Return the [X, Y] coordinate for the center point of the cell that contains the specified text.  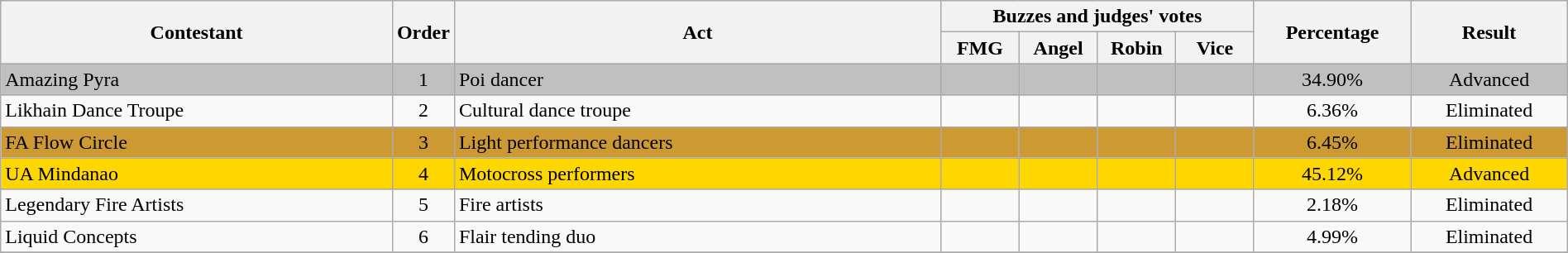
Amazing Pyra [197, 79]
Angel [1059, 48]
34.90% [1331, 79]
Robin [1136, 48]
6.36% [1331, 111]
Poi dancer [697, 79]
UA Mindanao [197, 174]
Buzzes and judges' votes [1098, 17]
5 [423, 205]
Liquid Concepts [197, 236]
Vice [1216, 48]
Cultural dance troupe [697, 111]
Percentage [1331, 32]
Legendary Fire Artists [197, 205]
4.99% [1331, 236]
45.12% [1331, 174]
3 [423, 142]
Fire artists [697, 205]
1 [423, 79]
FMG [981, 48]
4 [423, 174]
Flair tending duo [697, 236]
Light performance dancers [697, 142]
Motocross performers [697, 174]
2 [423, 111]
2.18% [1331, 205]
Act [697, 32]
Result [1489, 32]
6.45% [1331, 142]
Likhain Dance Troupe [197, 111]
Contestant [197, 32]
FA Flow Circle [197, 142]
6 [423, 236]
Order [423, 32]
